Extract the [X, Y] coordinate from the center of the cell holding the provided text.  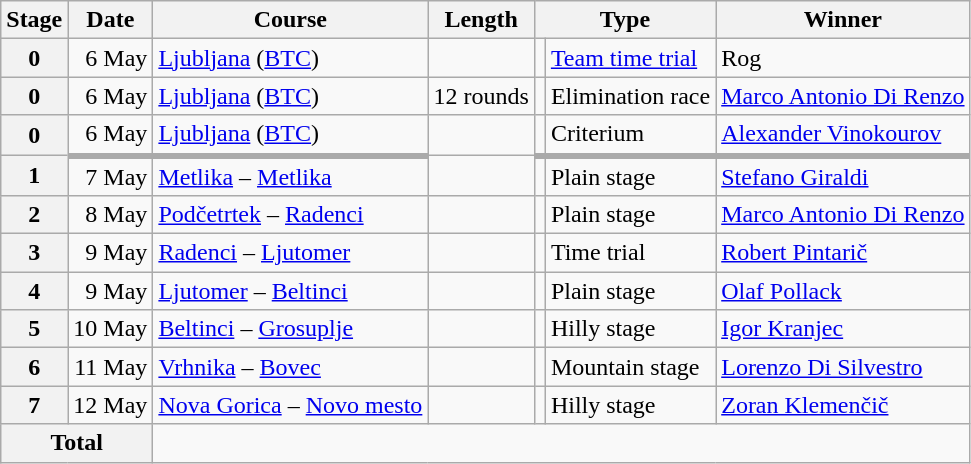
Vrhnika – Bovec [290, 367]
Course [290, 20]
Mountain stage [630, 367]
7 May [110, 175]
Criterium [630, 135]
6 [34, 367]
4 [34, 291]
1 [34, 175]
Total [77, 443]
12 May [110, 405]
10 May [110, 329]
Date [110, 20]
5 [34, 329]
8 May [110, 215]
Time trial [630, 253]
Elimination race [630, 96]
Stage [34, 20]
Alexander Vinokourov [843, 135]
2 [34, 215]
Robert Pintarič [843, 253]
7 [34, 405]
Beltinci – Grosuplje [290, 329]
Winner [843, 20]
Nova Gorica – Novo mesto [290, 405]
Length [481, 20]
Podčetrtek – Radenci [290, 215]
Type [624, 20]
Olaf Pollack [843, 291]
Team time trial [630, 58]
Radenci – Ljutomer [290, 253]
Rog [843, 58]
12 rounds [481, 96]
Stefano Giraldi [843, 175]
Ljutomer – Beltinci [290, 291]
Zoran Klemenčič [843, 405]
11 May [110, 367]
Metlika – Metlika [290, 175]
3 [34, 253]
Igor Kranjec [843, 329]
Lorenzo Di Silvestro [843, 367]
